Pinpoint the cell where the given text exists, returning its [X, Y] midpoint coordinate. 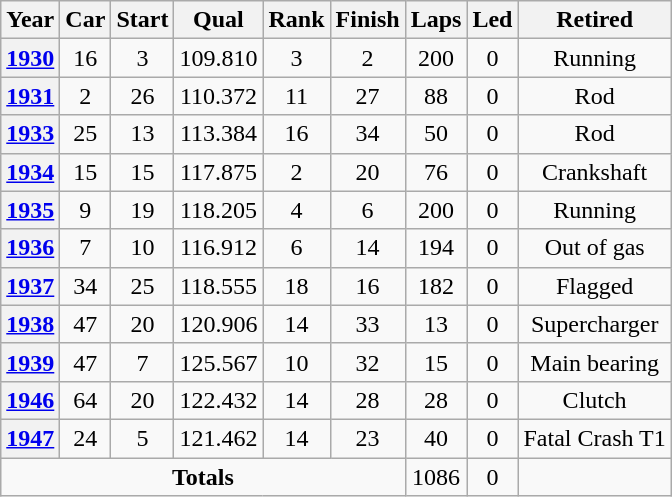
1946 [30, 400]
9 [86, 210]
88 [436, 96]
Clutch [594, 400]
110.372 [218, 96]
5 [142, 438]
1934 [30, 172]
122.432 [218, 400]
1935 [30, 210]
Fatal Crash T1 [594, 438]
118.555 [218, 286]
116.912 [218, 248]
Crankshaft [594, 172]
194 [436, 248]
Out of gas [594, 248]
121.462 [218, 438]
118.205 [218, 210]
11 [296, 96]
182 [436, 286]
109.810 [218, 58]
Retired [594, 20]
32 [368, 362]
23 [368, 438]
Rank [296, 20]
Car [86, 20]
64 [86, 400]
19 [142, 210]
1947 [30, 438]
Year [30, 20]
Laps [436, 20]
Qual [218, 20]
1931 [30, 96]
125.567 [218, 362]
Finish [368, 20]
4 [296, 210]
1936 [30, 248]
1933 [30, 134]
27 [368, 96]
113.384 [218, 134]
Main bearing [594, 362]
120.906 [218, 324]
1930 [30, 58]
40 [436, 438]
76 [436, 172]
Start [142, 20]
18 [296, 286]
24 [86, 438]
50 [436, 134]
117.875 [218, 172]
Totals [203, 477]
1939 [30, 362]
1938 [30, 324]
33 [368, 324]
26 [142, 96]
Led [492, 20]
1086 [436, 477]
Supercharger [594, 324]
1937 [30, 286]
Flagged [594, 286]
